Find where the given text appears and provide that cell's center as [X, Y] coordinate. 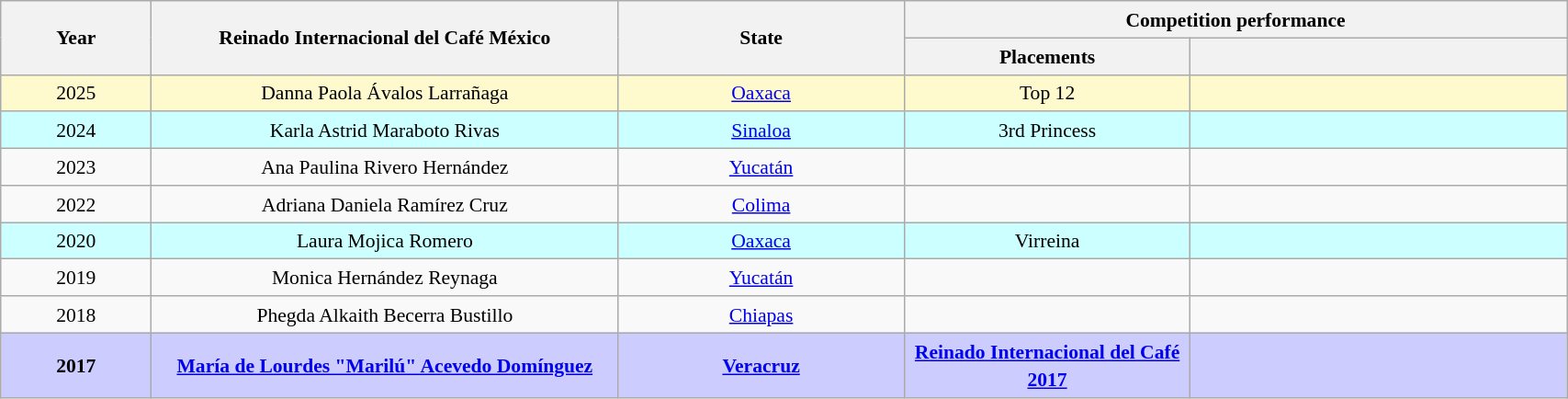
Ana Paulina Rivero Hernández [385, 167]
María de Lourdes "Marilú" Acevedo Domínguez [385, 365]
Colima [761, 204]
Adriana Daniela Ramírez Cruz [385, 204]
Reinado Internacional del Café 2017 [1047, 365]
2020 [76, 241]
Year [76, 38]
2022 [76, 204]
Laura Mojica Romero [385, 241]
2024 [76, 131]
3rd Princess [1047, 131]
Top 12 [1047, 93]
Danna Paola Ávalos Larrañaga [385, 93]
2017 [76, 365]
2025 [76, 93]
Reinado Internacional del Café México [385, 38]
Monica Hernández Reynaga [385, 278]
Karla Astrid Maraboto Rivas [385, 131]
2019 [76, 278]
Virreina [1047, 241]
Veracruz [761, 365]
2023 [76, 167]
Chiapas [761, 314]
Sinaloa [761, 131]
Competition performance [1235, 19]
Placements [1047, 56]
2018 [76, 314]
State [761, 38]
Phegda Alkaith Becerra Bustillo [385, 314]
